Pinpoint the cell where the given text exists, returning its (x, y) midpoint coordinate. 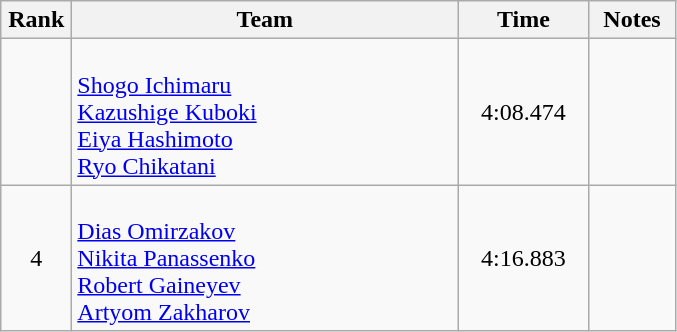
Time (524, 20)
Rank (36, 20)
4:08.474 (524, 112)
Notes (632, 20)
4 (36, 258)
4:16.883 (524, 258)
Team (265, 20)
Shogo IchimaruKazushige KubokiEiya HashimotoRyo Chikatani (265, 112)
Dias OmirzakovNikita PanassenkoRobert GaineyevArtyom Zakharov (265, 258)
